Scan for the cell matching the given text and deliver its [X, Y] coordinate at center. 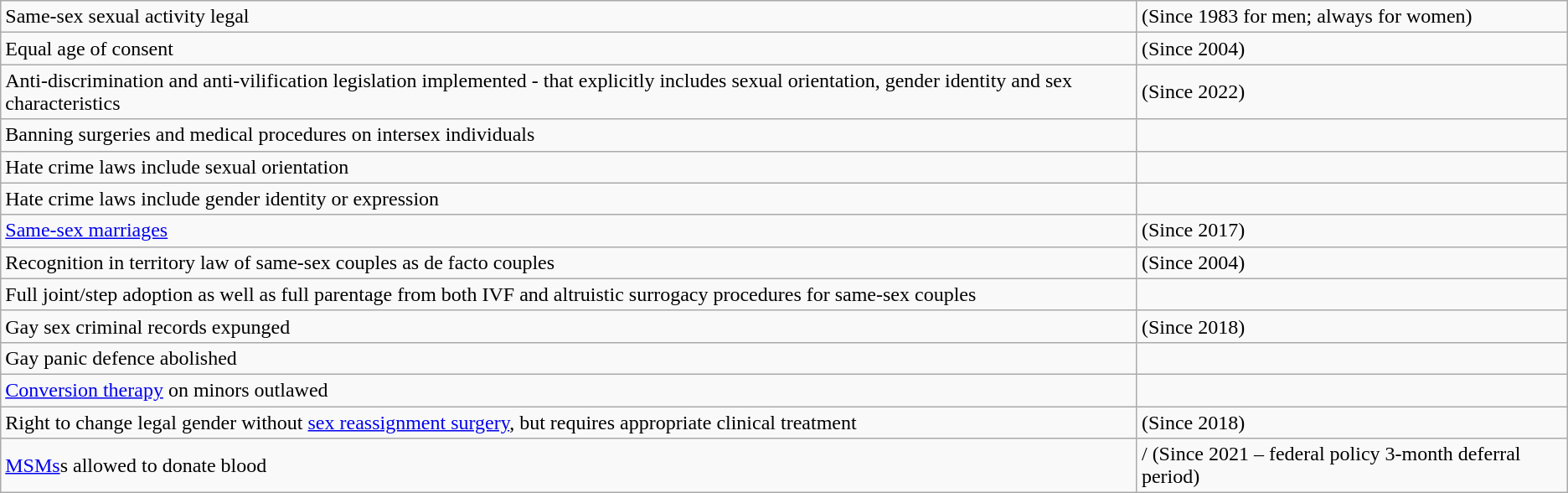
MSMss allowed to donate blood [570, 466]
Banning surgeries and medical procedures on intersex individuals [570, 135]
(Since 1983 for men; always for women) [1352, 17]
Right to change legal gender without sex reassignment surgery, but requires appropriate clinical treatment [570, 422]
/ (Since 2021 – federal policy 3-month deferral period) [1352, 466]
Recognition in territory law of same-sex couples as de facto couples [570, 262]
Hate crime laws include gender identity or expression [570, 199]
(Since 2017) [1352, 231]
Same-sex marriages [570, 231]
Full joint/step adoption as well as full parentage from both IVF and altruistic surrogacy procedures for same-sex couples [570, 294]
Same-sex sexual activity legal [570, 17]
Hate crime laws include sexual orientation [570, 167]
Gay sex criminal records expunged [570, 326]
Conversion therapy on minors outlawed [570, 390]
(Since 2022) [1352, 92]
Gay panic defence abolished [570, 358]
Equal age of consent [570, 49]
